Extract the (X, Y) coordinate from the center of the cell holding the provided text.  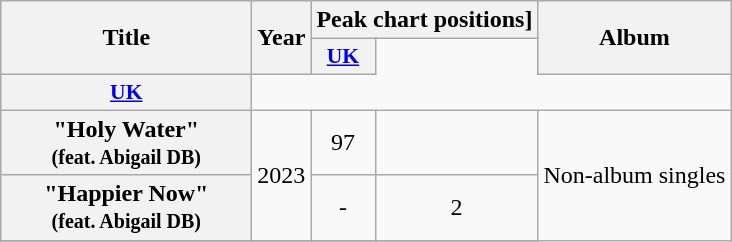
- (343, 208)
2023 (282, 175)
"Happier Now"(feat. Abigail DB) (126, 208)
Peak chart positions] (424, 20)
Title (126, 38)
"Holy Water"(feat. Abigail DB) (126, 142)
Album (634, 38)
97 (343, 142)
Non-album singles (634, 175)
2 (456, 208)
Year (282, 38)
